Identify which cell holds the provided text, then report its [X, Y] central coordinate. 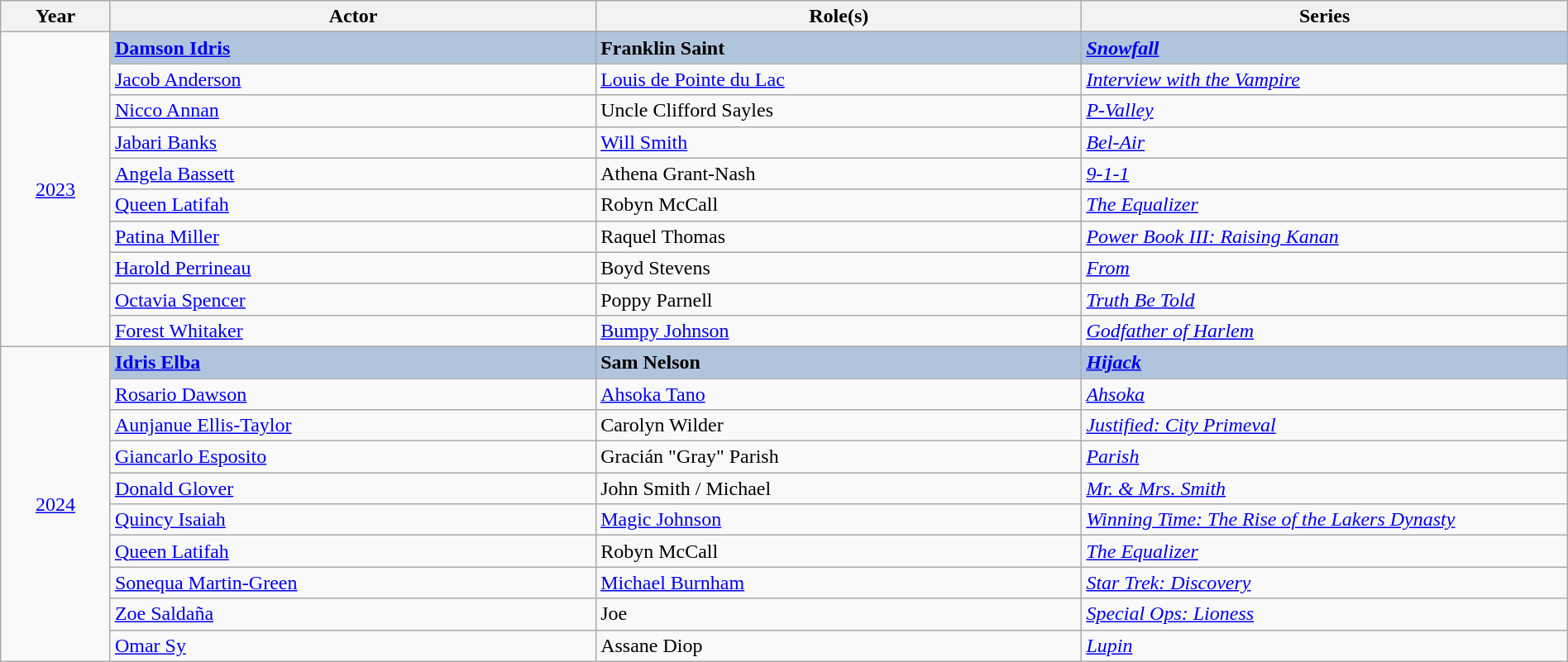
Forest Whitaker [352, 331]
Giancarlo Esposito [352, 457]
Year [56, 17]
Athena Grant-Nash [839, 174]
Interview with the Vampire [1325, 79]
Hijack [1325, 362]
Uncle Clifford Sayles [839, 111]
Boyd Stevens [839, 268]
Lupin [1325, 645]
Jabari Banks [352, 142]
From [1325, 268]
Angela Bassett [352, 174]
Will Smith [839, 142]
Michael Burnham [839, 583]
Octavia Spencer [352, 299]
Louis de Pointe du Lac [839, 79]
Franklin Saint [839, 48]
Donald Glover [352, 488]
Mr. & Mrs. Smith [1325, 488]
Damson Idris [352, 48]
2023 [56, 190]
Poppy Parnell [839, 299]
Rosario Dawson [352, 394]
Carolyn Wilder [839, 426]
Quincy Isaiah [352, 520]
Bel-Air [1325, 142]
Jacob Anderson [352, 79]
Role(s) [839, 17]
Raquel Thomas [839, 236]
Nicco Annan [352, 111]
Omar Sy [352, 645]
Zoe Saldaña [352, 614]
Magic Johnson [839, 520]
John Smith / Michael [839, 488]
Aunjanue Ellis-Taylor [352, 426]
2024 [56, 504]
Patina Miller [352, 236]
Bumpy Johnson [839, 331]
Justified: City Primeval [1325, 426]
Truth Be Told [1325, 299]
Parish [1325, 457]
Ahsoka Tano [839, 394]
Special Ops: Lioness [1325, 614]
Sam Nelson [839, 362]
Gracián "Gray" Parish [839, 457]
9-1-1 [1325, 174]
Winning Time: The Rise of the Lakers Dynasty [1325, 520]
Star Trek: Discovery [1325, 583]
Actor [352, 17]
Harold Perrineau [352, 268]
Snowfall [1325, 48]
Power Book III: Raising Kanan [1325, 236]
Godfather of Harlem [1325, 331]
Series [1325, 17]
Assane Diop [839, 645]
Ahsoka [1325, 394]
Joe [839, 614]
Sonequa Martin-Green [352, 583]
Idris Elba [352, 362]
P-Valley [1325, 111]
